For the text-containing cell, return its midpoint in (X, Y) coordinate format. 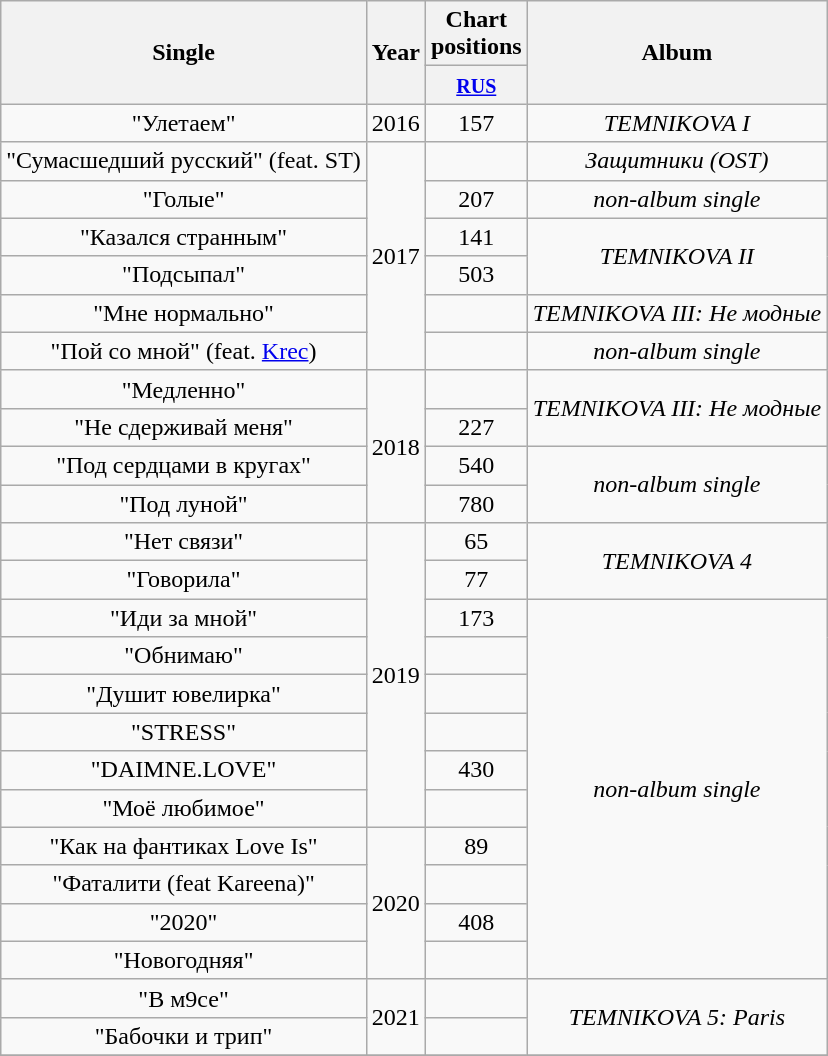
"Подсыпал" (184, 275)
173 (476, 618)
"Под сердцами в кругах" (184, 465)
TEMNIKOVA I (676, 123)
"STRESS" (184, 732)
"Обнимаю" (184, 656)
430 (476, 770)
2018 (396, 446)
2020 (396, 903)
"Душит ювелирка" (184, 694)
"Улетаем" (184, 123)
Album (676, 52)
2019 (396, 675)
TEMNIKOVA 5: Paris (676, 1017)
TEMNIKOVA II (676, 256)
"Под луной" (184, 503)
"2020" (184, 922)
"Не сдерживай меня" (184, 427)
2017 (396, 256)
"Говорила" (184, 580)
"Медленно" (184, 389)
2021 (396, 1017)
TEMNIKOVA 4 (676, 561)
207 (476, 199)
"Моё любимое" (184, 808)
227 (476, 427)
157 (476, 123)
Защитники (OST) (676, 161)
"Сумасшедший русский" (feat. ST) (184, 161)
"Бабочки и трип" (184, 1036)
"Иди за мной" (184, 618)
408 (476, 922)
"Пой со мной" (feat. Krec) (184, 351)
"Фаталити (feat Kareena)" (184, 884)
Chart positions (476, 34)
141 (476, 237)
Year (396, 52)
"Голые" (184, 199)
780 (476, 503)
65 (476, 542)
"Казался странным" (184, 237)
"Нет связи" (184, 542)
RUS (476, 85)
89 (476, 846)
Single (184, 52)
"Мне нормально" (184, 313)
2016 (396, 123)
503 (476, 275)
540 (476, 465)
"Как на фантиках Love Is" (184, 846)
"Новогодняя" (184, 960)
"DAIMNE.LOVE" (184, 770)
77 (476, 580)
"В м9се" (184, 998)
